Return (x, y) of the center of cell containing provided text 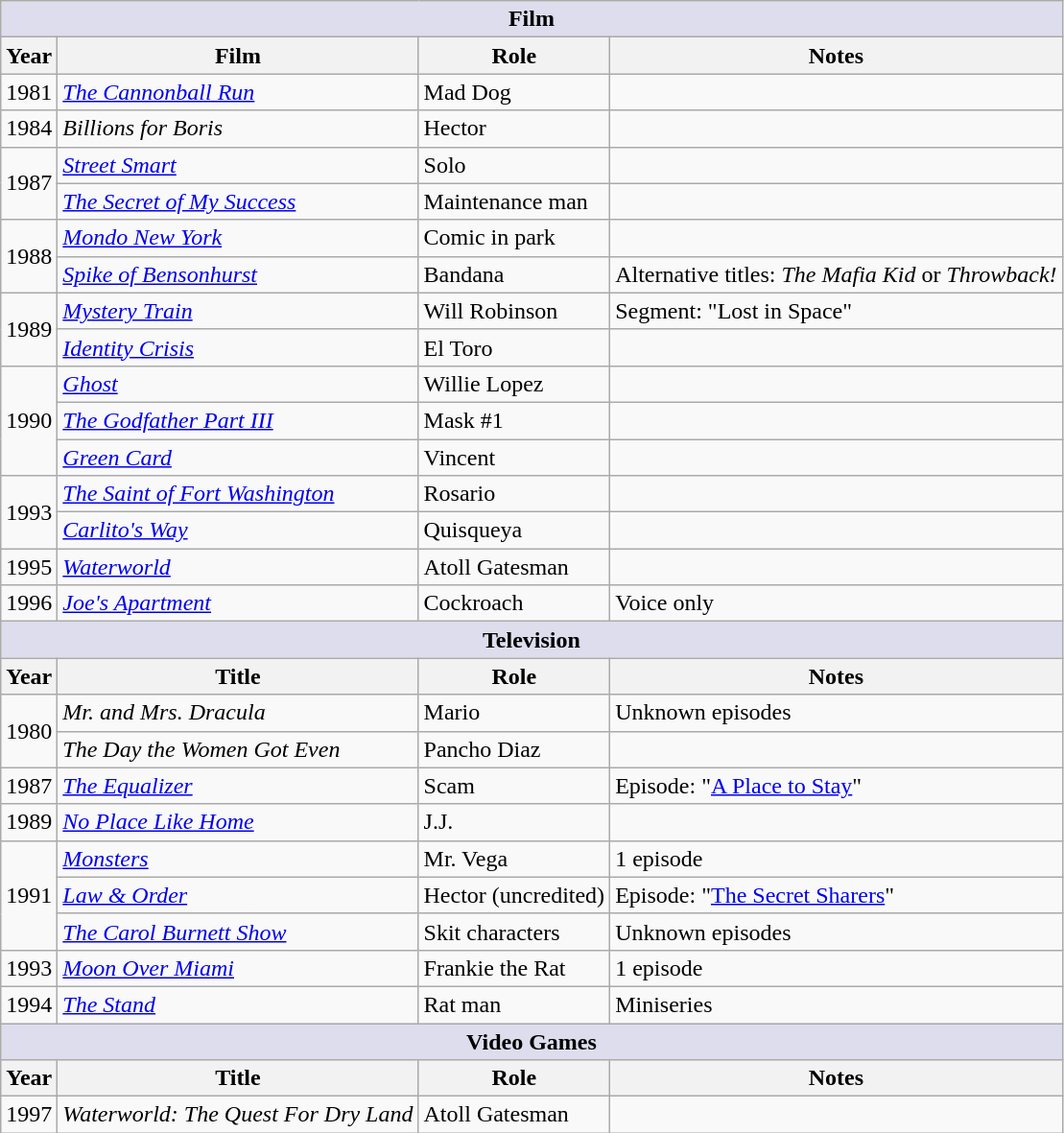
Mystery Train (238, 311)
Scam (514, 786)
1995 (29, 567)
J.J. (514, 822)
Comic in park (514, 238)
1997 (29, 1115)
El Toro (514, 347)
Mondo New York (238, 238)
Mask #1 (514, 420)
Spike of Bensonhurst (238, 274)
Alternative titles: The Mafia Kid or Throwback! (837, 274)
Moon Over Miami (238, 968)
1981 (29, 92)
The Cannonball Run (238, 92)
Hector (uncredited) (514, 895)
Street Smart (238, 165)
Episode: "The Secret Sharers" (837, 895)
1994 (29, 1004)
Law & Order (238, 895)
1988 (29, 256)
The Godfather Part III (238, 420)
Skit characters (514, 932)
Bandana (514, 274)
Joe's Apartment (238, 603)
Rosario (514, 494)
Green Card (238, 458)
Mr. Vega (514, 859)
Television (532, 640)
Carlito's Way (238, 531)
Maintenance man (514, 201)
Segment: "Lost in Space" (837, 311)
1996 (29, 603)
Hector (514, 129)
Frankie the Rat (514, 968)
Episode: "A Place to Stay" (837, 786)
Mr. and Mrs. Dracula (238, 713)
Billions for Boris (238, 129)
The Day the Women Got Even (238, 749)
Quisqueya (514, 531)
Mario (514, 713)
Voice only (837, 603)
Monsters (238, 859)
No Place Like Home (238, 822)
Waterworld (238, 567)
The Equalizer (238, 786)
The Secret of My Success (238, 201)
The Saint of Fort Washington (238, 494)
Will Robinson (514, 311)
Waterworld: The Quest For Dry Land (238, 1115)
The Stand (238, 1004)
Miniseries (837, 1004)
Identity Crisis (238, 347)
1990 (29, 420)
The Carol Burnett Show (238, 932)
Rat man (514, 1004)
Video Games (532, 1041)
Ghost (238, 384)
Solo (514, 165)
Willie Lopez (514, 384)
1980 (29, 731)
1991 (29, 895)
Pancho Diaz (514, 749)
1984 (29, 129)
Cockroach (514, 603)
Vincent (514, 458)
Mad Dog (514, 92)
